Identify which cell holds the provided text, then report its [X, Y] central coordinate. 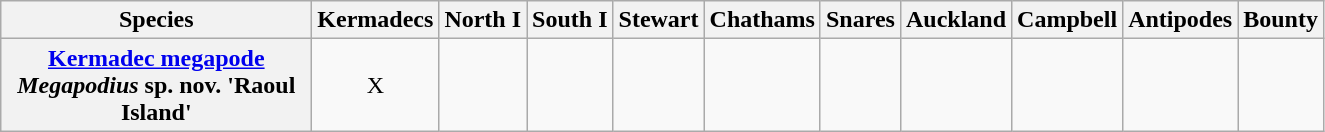
Campbell [1068, 20]
South I [570, 20]
North I [483, 20]
Kermadec megapodeMegapodius sp. nov. 'Raoul Island' [156, 85]
Species [156, 20]
X [376, 85]
Antipodes [1180, 20]
Bounty [1281, 20]
Stewart [658, 20]
Auckland [956, 20]
Chathams [762, 20]
Kermadecs [376, 20]
Snares [860, 20]
